Pinpoint the cell where the given text exists, returning its (x, y) midpoint coordinate. 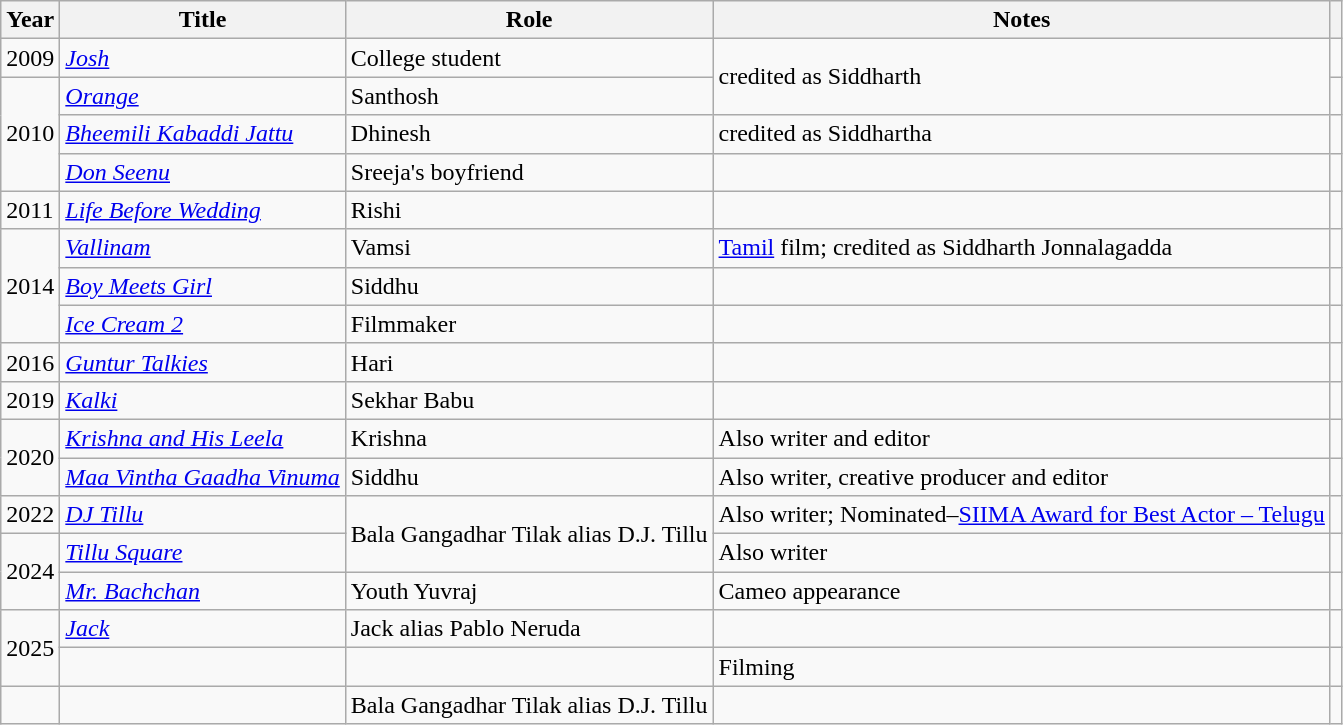
Filmmaker (529, 324)
College student (529, 58)
2016 (30, 362)
Vamsi (529, 248)
Year (30, 20)
Bheemili Kabaddi Jattu (202, 134)
Krishna (529, 438)
credited as Siddharth (1022, 77)
2009 (30, 58)
Josh (202, 58)
Tillu Square (202, 553)
Also writer and editor (1022, 438)
Filming (1022, 667)
Also writer, creative producer and editor (1022, 477)
Life Before Wedding (202, 210)
Rishi (529, 210)
2025 (30, 648)
2010 (30, 134)
Cameo appearance (1022, 591)
Guntur Talkies (202, 362)
Vallinam (202, 248)
Notes (1022, 20)
Orange (202, 96)
2011 (30, 210)
Youth Yuvraj (529, 591)
2024 (30, 572)
Hari (529, 362)
Don Seenu (202, 172)
Boy Meets Girl (202, 286)
Mr. Bachchan (202, 591)
Maa Vintha Gaadha Vinuma (202, 477)
Also writer (1022, 553)
Krishna and His Leela (202, 438)
2019 (30, 400)
Kalki (202, 400)
Sekhar Babu (529, 400)
Tamil film; credited as Siddharth Jonnalagadda (1022, 248)
Also writer; Nominated–SIIMA Award for Best Actor – Telugu (1022, 515)
Sreeja's boyfriend (529, 172)
Dhinesh (529, 134)
Jack (202, 629)
Santhosh (529, 96)
2014 (30, 286)
2022 (30, 515)
Ice Cream 2 (202, 324)
Jack alias Pablo Neruda (529, 629)
2020 (30, 457)
Role (529, 20)
credited as Siddhartha (1022, 134)
Title (202, 20)
DJ Tillu (202, 515)
